Detect which cell encompasses the target text, then output its (X, Y) center coordinate. 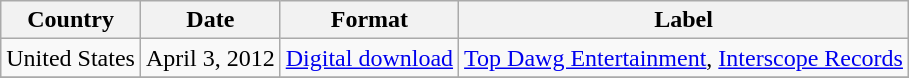
Country (71, 20)
United States (71, 58)
Label (684, 20)
Digital download (369, 58)
April 3, 2012 (210, 58)
Format (369, 20)
Date (210, 20)
Top Dawg Entertainment, Interscope Records (684, 58)
